Pinpoint the cell where the given text exists, returning its [x, y] midpoint coordinate. 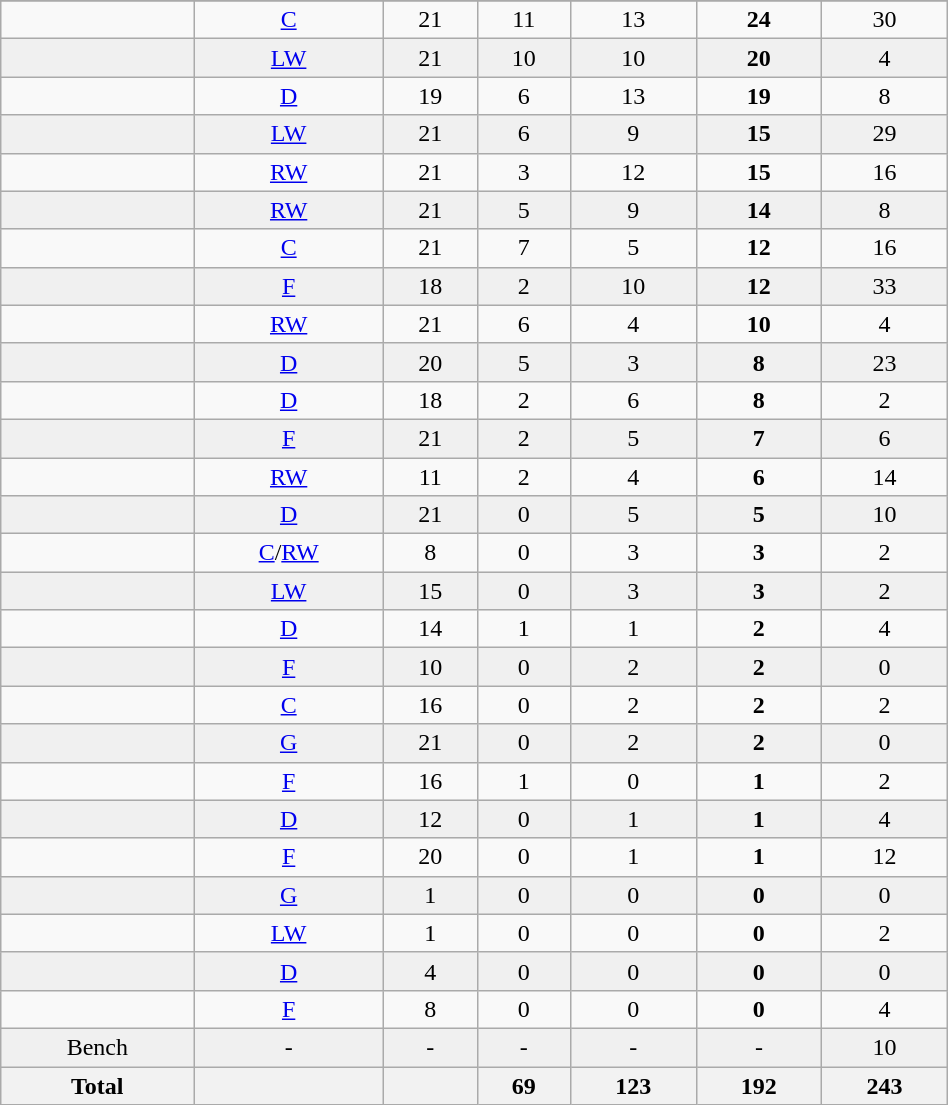
29 [885, 134]
Bench [98, 1047]
243 [885, 1085]
123 [634, 1085]
C/RW [289, 553]
33 [885, 286]
69 [524, 1085]
Total [98, 1085]
30 [885, 20]
24 [759, 20]
23 [885, 362]
192 [759, 1085]
